Provide the [X, Y] coordinate of the cell's center where the given text is located.  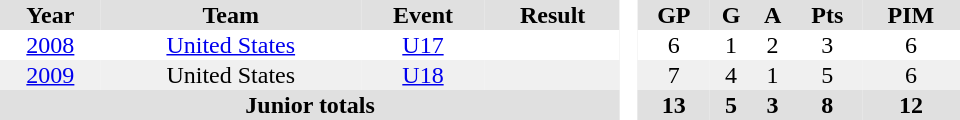
GP [674, 15]
Event [423, 15]
PIM [911, 15]
Year [50, 15]
A [773, 15]
Team [231, 15]
13 [674, 105]
8 [828, 105]
G [732, 15]
Pts [828, 15]
2008 [50, 45]
Result [552, 15]
2009 [50, 75]
12 [911, 105]
2 [773, 45]
U17 [423, 45]
U18 [423, 75]
4 [732, 75]
7 [674, 75]
Junior totals [310, 105]
